From the cell containing the given text, extract its center point as [x, y] coordinate. 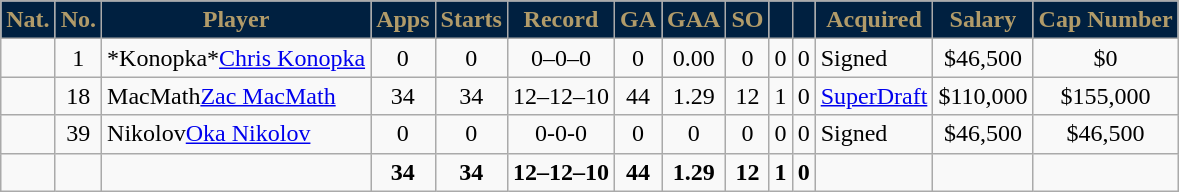
GA [638, 20]
Player [236, 20]
GAA [694, 20]
Starts [471, 20]
No. [78, 20]
*Konopka*Chris Konopka [236, 58]
NikolovOka Nikolov [236, 134]
Salary [983, 20]
0.00 [694, 58]
$155,000 [1106, 96]
0–0–0 [560, 58]
Apps [403, 20]
SuperDraft [874, 96]
0-0-0 [560, 134]
39 [78, 134]
$110,000 [983, 96]
MacMathZac MacMath [236, 96]
$0 [1106, 58]
Nat. [28, 20]
Cap Number [1106, 20]
SO [748, 20]
Record [560, 20]
18 [78, 96]
Acquired [874, 20]
